From the cell containing the given text, extract its center point as (x, y) coordinate. 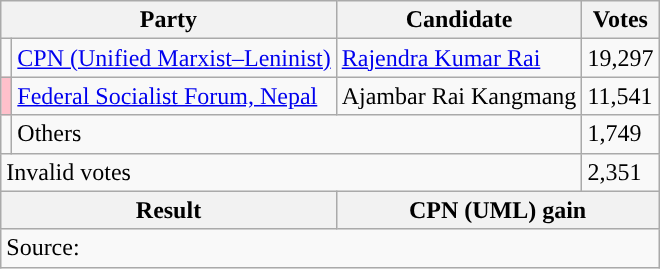
19,297 (620, 58)
Others (297, 134)
CPN (Unified Marxist–Leninist) (174, 58)
Result (168, 210)
2,351 (620, 172)
1,749 (620, 134)
Source: (330, 248)
Invalid votes (292, 172)
Ajambar Rai Kangmang (459, 96)
Candidate (459, 20)
11,541 (620, 96)
Federal Socialist Forum, Nepal (174, 96)
CPN (UML) gain (498, 210)
Party (168, 20)
Rajendra Kumar Rai (459, 58)
Votes (620, 20)
